Extract the [X, Y] coordinate from the center of the cell holding the provided text.  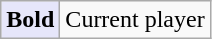
Bold [30, 20]
Current player [135, 20]
